For the text-containing cell, return its midpoint in (X, Y) coordinate format. 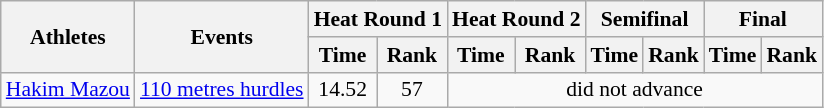
110 metres hurdles (222, 90)
57 (412, 90)
Semifinal (645, 19)
did not advance (634, 90)
Events (222, 36)
Final (763, 19)
Athletes (68, 36)
Heat Round 2 (516, 19)
14.52 (343, 90)
Hakim Mazou (68, 90)
Heat Round 1 (378, 19)
